Search for the cell housing the specified text and yield its [X, Y] center coordinate. 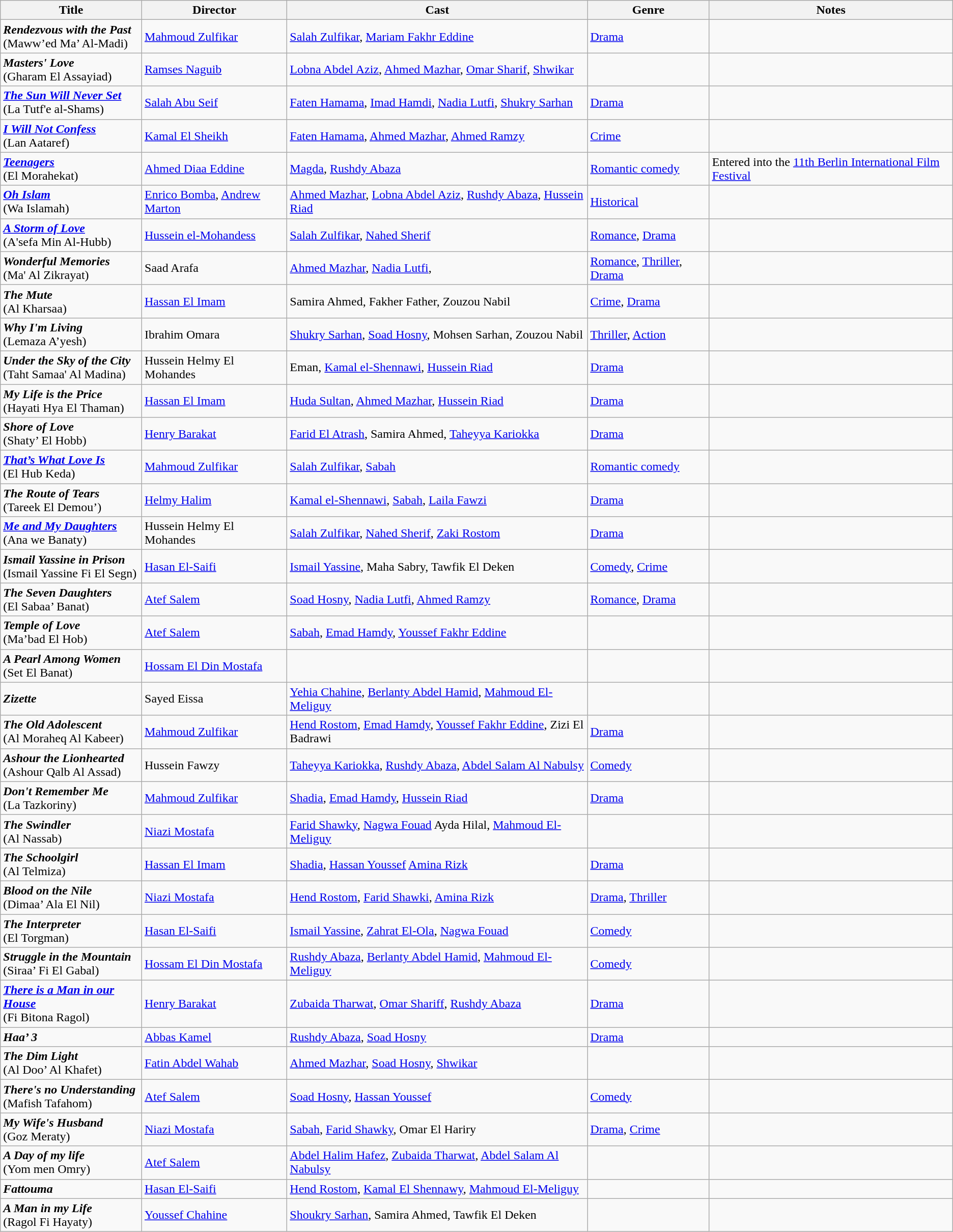
There is a Man in our House(Fi Bitona Ragol) [71, 1004]
Hend Rostom, Kamal El Shennawy, Mahmoud El-Meliguy [437, 1189]
Crime, Drama [649, 301]
The Old Adolescent(Al Moraheq Al Kabeer) [71, 732]
Masters' Love(Gharam El Assayiad) [71, 69]
Youssef Chahine [215, 1215]
Faten Hamama, Ahmed Mazhar, Ahmed Ramzy [437, 135]
The Swindler(Al Nassab) [71, 831]
Thriller, Action [649, 334]
Fattouma [71, 1189]
Why I'm Living(Lemaza A’yesh) [71, 334]
Faten Hamama, Imad Hamdi, Nadia Lutfi, Shukry Sarhan [437, 103]
Yehia Chahine, Berlanty Abdel Hamid, Mahmoud El-Meliguy [437, 698]
Historical [649, 202]
Ibrahim Omara [215, 334]
Salah Zulfikar, Mariam Fakhr Eddine [437, 37]
Zizette [71, 698]
Teenagers(El Morahekat) [71, 169]
Farid El Atrash, Samira Ahmed, Taheyya Kariokka [437, 434]
A Day of my life(Yom men Omry) [71, 1163]
Soad Hosny, Hassan Youssef [437, 1097]
Blood on the Nile(Dimaa’ Ala El Nil) [71, 897]
Sabah, Farid Shawky, Omar El Hariry [437, 1129]
The Sun Will Never Set(La Tutf'e al-Shams) [71, 103]
Lobna Abdel Aziz, Ahmed Mazhar, Omar Sharif, Shwikar [437, 69]
A Man in my Life(Ragol Fi Hayaty) [71, 1215]
I Will Not Confess(Lan Aataref) [71, 135]
My Wife's Husband(Goz Meraty) [71, 1129]
Saad Arafa [215, 268]
The Seven Daughters(El Sabaa’ Banat) [71, 600]
The Route of Tears(Tareek El Demou’) [71, 500]
Farid Shawky, Nagwa Fouad Ayda Hilal, Mahmoud El-Meliguy [437, 831]
Me and My Daughters(Ana we Banaty) [71, 534]
Crime [649, 135]
Salah Zulfikar, Nahed Sherif, Zaki Rostom [437, 534]
The Schoolgirl(Al Telmiza) [71, 864]
Salah Zulfikar, Nahed Sherif [437, 235]
Temple of Love(Ma’bad El Hob) [71, 632]
Comedy, Crime [649, 566]
Under the Sky of the City(Taht Samaa' Al Madina) [71, 368]
The Interpreter(El Torgman) [71, 931]
Salah Abu Seif [215, 103]
Rushdy Abaza, Berlanty Abdel Hamid, Mahmoud El-Meliguy [437, 964]
Entered into the 11th Berlin International Film Festival [831, 169]
Director [215, 10]
Genre [649, 10]
Ramses Naguib [215, 69]
Rendezvous with the Past(Maww’ed Ma’ Al-Madi) [71, 37]
Hend Rostom, Emad Hamdy, Youssef Fakhr Eddine, Zizi El Badrawi [437, 732]
Title [71, 10]
My Life is the Price(Hayati Hya El Thaman) [71, 400]
Drama, Crime [649, 1129]
Don't Remember Me(La Tazkoriny) [71, 798]
Cast [437, 10]
Sayed Eissa [215, 698]
Soad Hosny, Nadia Lutfi, Ahmed Ramzy [437, 600]
Ahmed Mazhar, Lobna Abdel Aziz, Rushdy Abaza, Hussein Riad [437, 202]
Shadia, Hassan Youssef Amina Rizk [437, 864]
Fatin Abdel Wahab [215, 1063]
Ahmed Mazhar, Nadia Lutfi, [437, 268]
Haa’ 3 [71, 1037]
Sabah, Emad Hamdy, Youssef Fakhr Eddine [437, 632]
Ashour the Lionhearted(Ashour Qalb Al Assad) [71, 765]
A Pearl Among Women(Set El Banat) [71, 666]
Wonderful Memories(Ma' Al Zikrayat) [71, 268]
Helmy Halim [215, 500]
Kamal El Sheikh [215, 135]
Shoukry Sarhan, Samira Ahmed, Tawfik El Deken [437, 1215]
Ismail Yassine, Maha Sabry, Tawfik El Deken [437, 566]
Hussein el-Mohandess [215, 235]
Ismail Yassine, Zahrat El-Ola, Nagwa Fouad [437, 931]
Huda Sultan, Ahmed Mazhar, Hussein Riad [437, 400]
Samira Ahmed, Fakher Father, Zouzou Nabil [437, 301]
Hussein Fawzy [215, 765]
Eman, Kamal el-Shennawi, Hussein Riad [437, 368]
There's no Understanding(Mafish Tafahom) [71, 1097]
Notes [831, 10]
Struggle in the Mountain(Siraa’ Fi El Gabal) [71, 964]
Romance, Thriller, Drama [649, 268]
Kamal el-Shennawi, Sabah, Laila Fawzi [437, 500]
Shukry Sarhan, Soad Hosny, Mohsen Sarhan, Zouzou Nabil [437, 334]
Abdel Halim Hafez, Zubaida Tharwat, Abdel Salam Al Nabulsy [437, 1163]
Oh Islam(Wa Islamah) [71, 202]
Shore of Love(Shaty’ El Hobb) [71, 434]
The Dim Light(Al Doo’ Al Khafet) [71, 1063]
Drama, Thriller [649, 897]
The Mute(Al Kharsaa) [71, 301]
Rushdy Abaza, Soad Hosny [437, 1037]
Ahmed Diaa Eddine [215, 169]
Zubaida Tharwat, Omar Shariff, Rushdy Abaza [437, 1004]
Salah Zulfikar, Sabah [437, 467]
Abbas Kamel [215, 1037]
That’s What Love Is(El Hub Keda) [71, 467]
Taheyya Kariokka, Rushdy Abaza, Abdel Salam Al Nabulsy [437, 765]
Ismail Yassine in Prison(Ismail Yassine Fi El Segn) [71, 566]
Magda, Rushdy Abaza [437, 169]
Ahmed Mazhar, Soad Hosny, Shwikar [437, 1063]
Shadia, Emad Hamdy, Hussein Riad [437, 798]
Hend Rostom, Farid Shawki, Amina Rizk [437, 897]
Enrico Bomba, Andrew Marton [215, 202]
A Storm of Love(A'sefa Min Al-Hubb) [71, 235]
